Detect which cell encompasses the target text, then output its [X, Y] center coordinate. 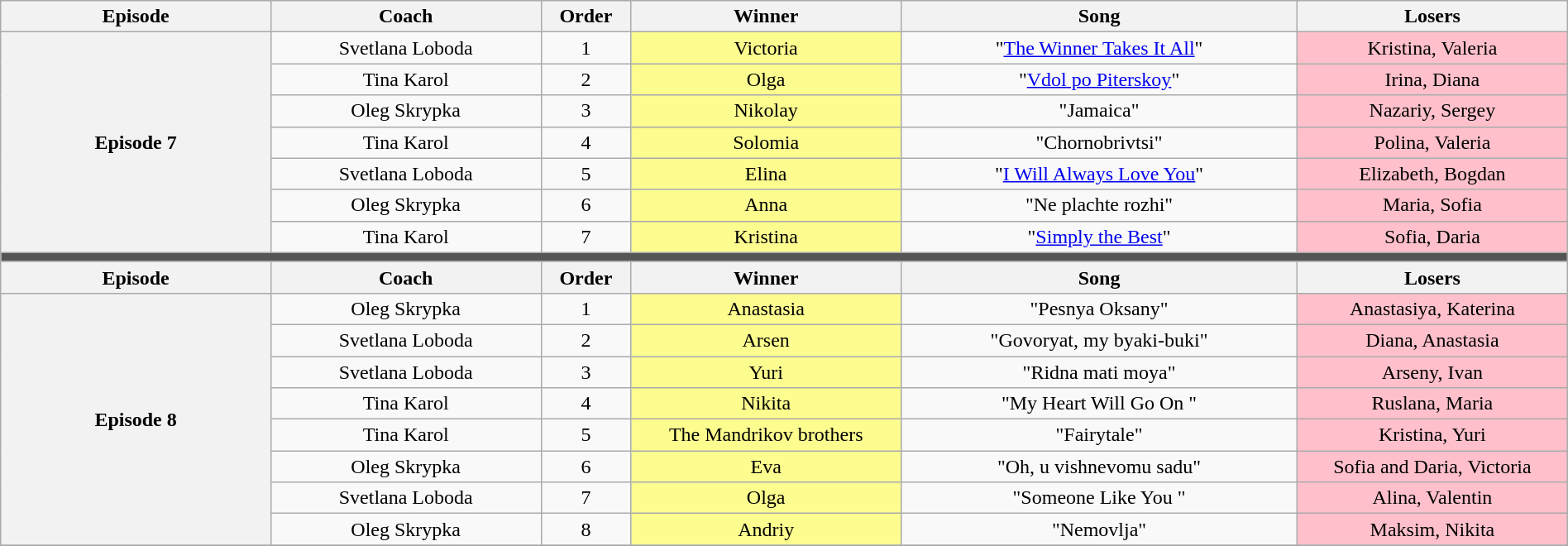
"Govoryat, my byaki-buki" [1098, 340]
Kristina, Valeria [1432, 48]
Arseny, Ivan [1432, 371]
"Nemovlja" [1098, 529]
8 [586, 529]
Sofia and Daria, Victoria [1432, 467]
Sofia, Daria [1432, 237]
Nazariy, Sergey [1432, 111]
Elina [766, 174]
Episode 8 [136, 419]
Yuri [766, 371]
Andriy [766, 529]
Anastasiya, Katerina [1432, 309]
Arsen [766, 340]
Diana, Anastasia [1432, 340]
Victoria [766, 48]
"Ridna mati moya" [1098, 371]
"Oh, u vishnevomu sadu" [1098, 467]
Irina, Diana [1432, 79]
"Pesnya Oksany" [1098, 309]
Nikolay [766, 111]
Nikita [766, 404]
Anastasia [766, 309]
Elizabeth, Bogdan [1432, 174]
Maksim, Nikita [1432, 529]
"The Winner Takes It All" [1098, 48]
Kristina [766, 237]
"Chornobrivtsi" [1098, 142]
"I Will Always Love You" [1098, 174]
Episode 7 [136, 142]
"Ne plachte rozhi" [1098, 205]
"My Heart Will Go On " [1098, 404]
Ruslana, Maria [1432, 404]
"Jamaica" [1098, 111]
Maria, Sofia [1432, 205]
Eva [766, 467]
Kristina, Yuri [1432, 435]
Anna [766, 205]
The Mandrikov brothers [766, 435]
Solomia [766, 142]
"Simply the Best" [1098, 237]
Alina, Valentin [1432, 498]
"Fairytale" [1098, 435]
"Vdol po Piterskoy" [1098, 79]
"Someone Like You " [1098, 498]
Polina, Valeria [1432, 142]
